From the cell containing the given text, extract its center point as (X, Y) coordinate. 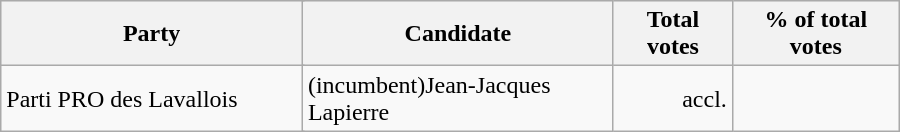
(incumbent)Jean-Jacques Lapierre (458, 98)
Total votes (672, 34)
Candidate (458, 34)
Party (152, 34)
% of total votes (816, 34)
accl. (672, 98)
Parti PRO des Lavallois (152, 98)
